Pinpoint the cell where the given text exists, returning its (x, y) midpoint coordinate. 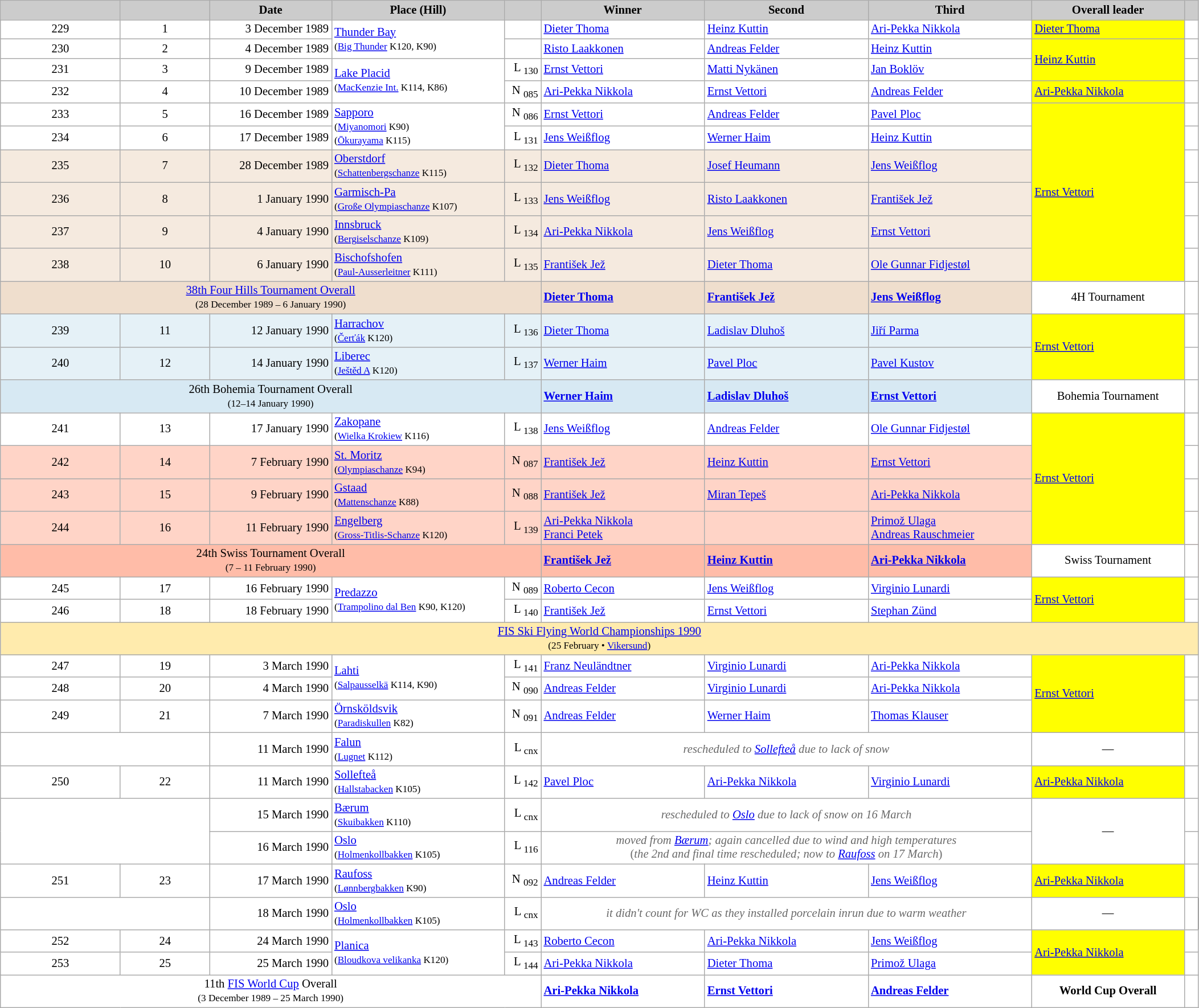
St. Moritz(Olympiaschanze K94) (418, 462)
24 (165, 941)
231 (60, 69)
247 (60, 666)
Second (786, 10)
246 (60, 610)
4 January 1990 (271, 232)
L 144 (523, 964)
Sapporo(Miyanomori K90)(Ōkurayama K115) (418, 126)
L 138 (523, 429)
Ari-Pekka Nikkola Franci Petek (623, 528)
L 131 (523, 138)
243 (60, 495)
17 March 1990 (271, 880)
12 (165, 363)
Winner (623, 10)
241 (60, 429)
Bischofshofen(Paul-Ausserleitner K111) (418, 265)
Jiří Parma (950, 330)
16 February 1990 (271, 588)
rescheduled to Sollefteå due to lack of snow (787, 749)
14 (165, 462)
Date (271, 10)
244 (60, 528)
1 January 1990 (271, 199)
Engelberg(Gross-Titlis-Schanze K120) (418, 528)
12 January 1990 (271, 330)
1 (165, 29)
6 (165, 138)
L 141 (523, 666)
Planica(Bloudkova velikanka K120) (418, 952)
rescheduled to Oslo due to lack of snow on 16 March (787, 815)
N 089 (523, 588)
Garmisch-Pa(Große Olympiaschanze K107) (418, 199)
235 (60, 166)
Predazzo(Trampolino dal Ben K90, K120) (418, 599)
18 February 1990 (271, 610)
L 137 (523, 363)
Harrachov(Čerťák K120) (418, 330)
13 (165, 429)
Örnsköldsvik(Paradiskullen K82) (418, 716)
Lake Placid(MacKenzie Int. K114, K86) (418, 81)
Place (Hill) (418, 10)
15 (165, 495)
249 (60, 716)
Stephan Zünd (950, 610)
Liberec(Ještěd A K120) (418, 363)
Miran Tepeš (786, 495)
L 135 (523, 265)
14 January 1990 (271, 363)
Innsbruck(Bergiselschanze K109) (418, 232)
6 January 1990 (271, 265)
25 (165, 964)
240 (60, 363)
24th Swiss Tournament Overall(7 – 11 February 1990) (271, 560)
28 December 1989 (271, 166)
16 December 1989 (271, 114)
4H Tournament (1108, 297)
L 142 (523, 782)
11 February 1990 (271, 528)
3 December 1989 (271, 29)
9 (165, 232)
Oberstdorf(Schattenbergschanze K115) (418, 166)
245 (60, 588)
4 December 1989 (271, 48)
17 January 1990 (271, 429)
9 February 1990 (271, 495)
239 (60, 330)
4 March 1990 (271, 688)
18 (165, 610)
Overall leader (1108, 10)
236 (60, 199)
Thomas Klauser (950, 716)
26th Bohemia Tournament Overall(12–14 January 1990) (271, 396)
253 (60, 964)
3 March 1990 (271, 666)
10 December 1989 (271, 91)
7 (165, 166)
233 (60, 114)
25 March 1990 (271, 964)
Pavel Kustov (950, 363)
Raufoss(Lønnbergbakken K90) (418, 880)
N 090 (523, 688)
Primož Ulaga Andreas Rauschmeier (950, 528)
Primož Ulaga (950, 964)
11th FIS World Cup Overall(3 December 1989 – 25 March 1990) (271, 991)
3 (165, 69)
N 091 (523, 716)
Lahti(Salpausselkä K114, K90) (418, 678)
242 (60, 462)
18 March 1990 (271, 913)
248 (60, 688)
Matti Nykänen (786, 69)
Sollefteå(Hallstabacken K105) (418, 782)
L 136 (523, 330)
Gstaad(Mattenschanze K88) (418, 495)
16 March 1990 (271, 847)
7 February 1990 (271, 462)
17 (165, 588)
L 143 (523, 941)
Franz Neuländtner (623, 666)
8 (165, 199)
Jan Boklöv (950, 69)
World Cup Overall (1108, 991)
238 (60, 265)
2 (165, 48)
237 (60, 232)
L 133 (523, 199)
N 086 (523, 114)
232 (60, 91)
5 (165, 114)
it didn't count for WC as they installed porcelain inrun due to warm weather (787, 913)
moved from Bærum; again cancelled due to wind and high temperatures(the 2nd and final time rescheduled; now to Raufoss on 17 March) (787, 847)
Bohemia Tournament (1108, 396)
23 (165, 880)
7 March 1990 (271, 716)
24 March 1990 (271, 941)
4 (165, 91)
19 (165, 666)
L 140 (523, 610)
11 (165, 330)
FIS Ski Flying World Championships 1990(25 February • Vikersund) (599, 638)
Swiss Tournament (1108, 560)
250 (60, 782)
N 085 (523, 91)
Bærum(Skuibakken K110) (418, 815)
N 088 (523, 495)
Falun(Lugnet K112) (418, 749)
234 (60, 138)
L 132 (523, 166)
230 (60, 48)
Zakopane(Wielka Krokiew K116) (418, 429)
L 134 (523, 232)
10 (165, 265)
252 (60, 941)
Third (950, 10)
9 December 1989 (271, 69)
16 (165, 528)
17 December 1989 (271, 138)
L 130 (523, 69)
20 (165, 688)
38th Four Hills Tournament Overall(28 December 1989 – 6 January 1990) (271, 297)
Thunder Bay(Big Thunder K120, K90) (418, 39)
L 116 (523, 847)
22 (165, 782)
251 (60, 880)
N 092 (523, 880)
L 139 (523, 528)
Josef Heumann (786, 166)
229 (60, 29)
N 087 (523, 462)
15 March 1990 (271, 815)
21 (165, 716)
